Pinpoint the cell where the given text exists, returning its [X, Y] midpoint coordinate. 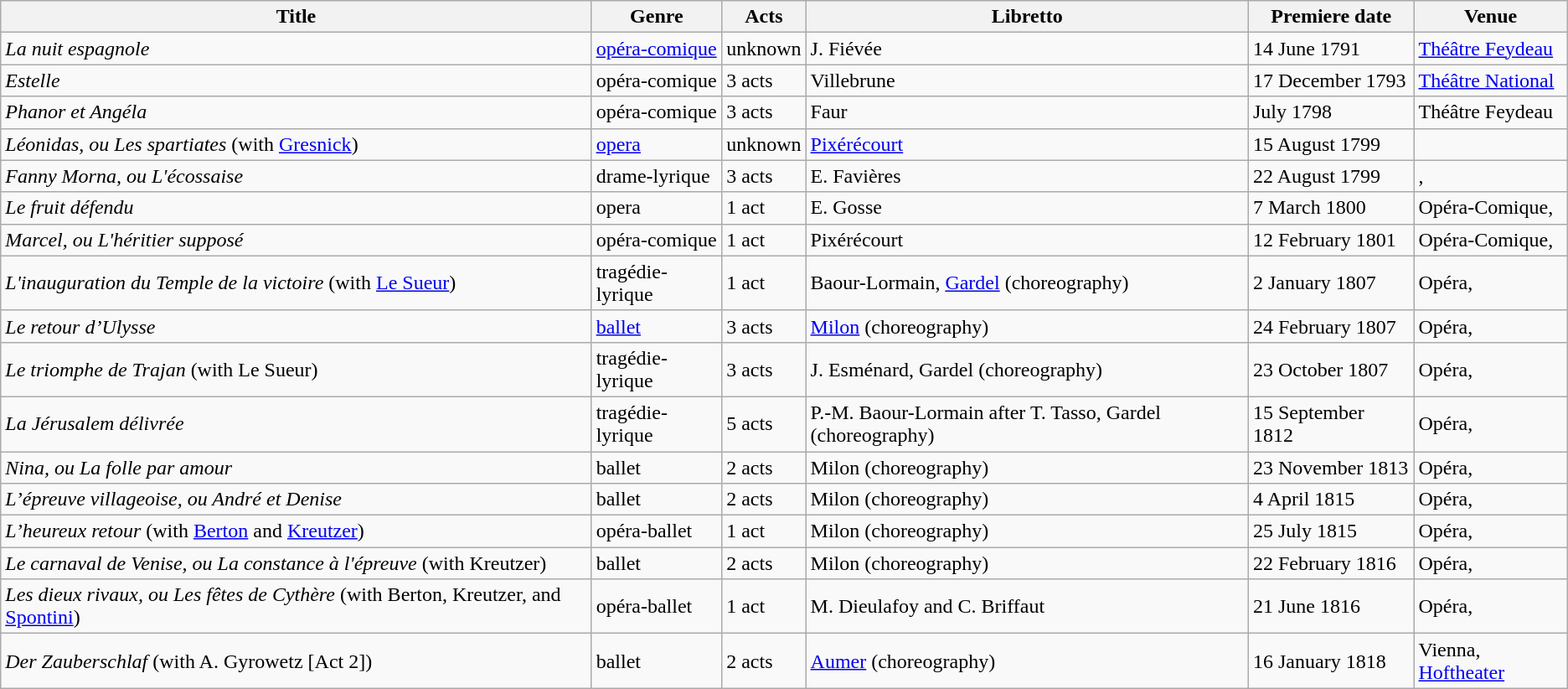
5 acts [764, 424]
22 February 1816 [1331, 563]
La Jérusalem délivrée [297, 424]
4 April 1815 [1331, 500]
14 June 1791 [1331, 49]
Fanny Morna, ou L'écossaise [297, 176]
E. Favières [1027, 176]
Marcel, ou L'héritier supposé [297, 240]
L’épreuve villageoise, ou André et Denise [297, 500]
23 November 1813 [1331, 467]
Genre [657, 17]
Villebrune [1027, 80]
Baour-Lormain, Gardel (choreography) [1027, 283]
, [1491, 176]
J. Esménard, Gardel (choreography) [1027, 369]
Le triomphe de Trajan (with Le Sueur) [297, 369]
Faur [1027, 112]
25 July 1815 [1331, 531]
L'inauguration du Temple de la victoire (with Le Sueur) [297, 283]
Léonidas, ou Les spartiates (with Gresnick) [297, 144]
Venue [1491, 17]
L’heureux retour (with Berton and Kreutzer) [297, 531]
Le carnaval de Venise, ou La constance à l'épreuve (with Kreutzer) [297, 563]
12 February 1801 [1331, 240]
Phanor et Angéla [297, 112]
16 January 1818 [1331, 661]
15 August 1799 [1331, 144]
Vienna, Hoftheater [1491, 661]
24 February 1807 [1331, 326]
Les dieux rivaux, ou Les fêtes de Cythère (with Berton, Kreutzer, and Spontini) [297, 607]
Acts [764, 17]
July 1798 [1331, 112]
7 March 1800 [1331, 208]
J. Fiévée [1027, 49]
drame-lyrique [657, 176]
E. Gosse [1027, 208]
P.-M. Baour-Lormain after T. Tasso, Gardel (choreography) [1027, 424]
Libretto [1027, 17]
M. Dieulafoy and C. Briffaut [1027, 607]
Le fruit défendu [297, 208]
22 August 1799 [1331, 176]
Aumer (choreography) [1027, 661]
Der Zauberschlaf (with A. Gyrowetz [Act 2]) [297, 661]
Premiere date [1331, 17]
23 October 1807 [1331, 369]
Théâtre National [1491, 80]
Le retour d’Ulysse [297, 326]
La nuit espagnole [297, 49]
15 September 1812 [1331, 424]
Estelle [297, 80]
Title [297, 17]
17 December 1793 [1331, 80]
2 January 1807 [1331, 283]
21 June 1816 [1331, 607]
Nina, ou La folle par amour [297, 467]
